Locate the cell with the specified text and output its [X, Y] center coordinate. 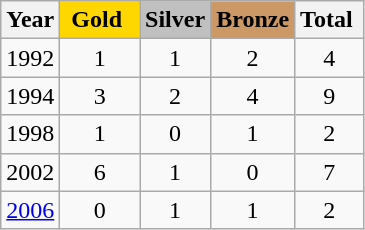
Silver [176, 20]
9 [330, 96]
3 [100, 96]
1992 [30, 58]
1994 [30, 96]
Bronze [253, 20]
Year [30, 20]
1998 [30, 134]
7 [330, 172]
Gold [100, 20]
Total [330, 20]
6 [100, 172]
2002 [30, 172]
2006 [30, 210]
